For the text-containing cell, return its midpoint in (X, Y) coordinate format. 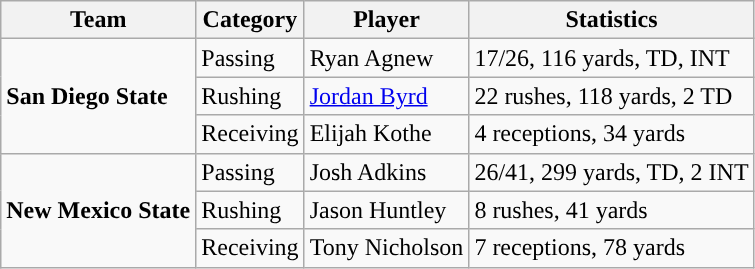
22 rushes, 118 yards, 2 TD (612, 96)
Elijah Kothe (386, 134)
Ryan Agnew (386, 58)
Josh Adkins (386, 172)
Tony Nicholson (386, 248)
17/26, 116 yards, TD, INT (612, 58)
Team (98, 20)
7 receptions, 78 yards (612, 248)
San Diego State (98, 96)
Jordan Byrd (386, 96)
New Mexico State (98, 210)
Player (386, 20)
Jason Huntley (386, 210)
Statistics (612, 20)
4 receptions, 34 yards (612, 134)
26/41, 299 yards, TD, 2 INT (612, 172)
Category (250, 20)
8 rushes, 41 yards (612, 210)
